Extract the [x, y] coordinate from the center of the cell holding the provided text.  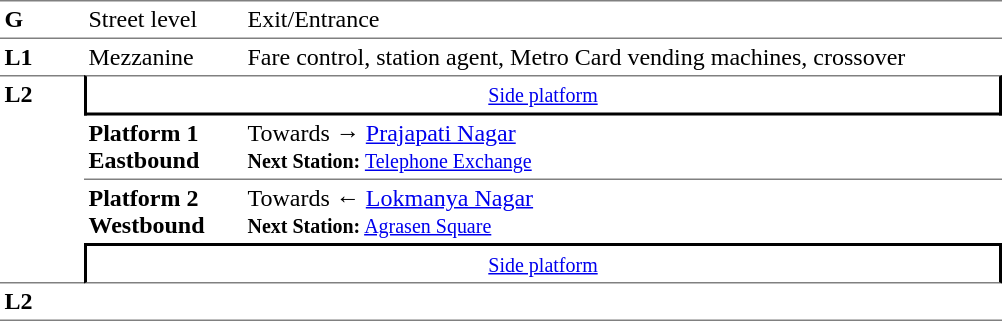
L1 [42, 57]
L2 [42, 179]
Towards ← Lokmanya NagarNext Station: Agrasen Square [622, 212]
G [42, 20]
Mezzanine [164, 57]
Platform 1Eastbound [164, 148]
Platform 2Westbound [164, 212]
Towards → Prajapati NagarNext Station: Telephone Exchange [622, 148]
Fare control, station agent, Metro Card vending machines, crossover [622, 57]
Exit/Entrance [622, 20]
Street level [164, 20]
